Locate the cell with the specified text and output its [x, y] center coordinate. 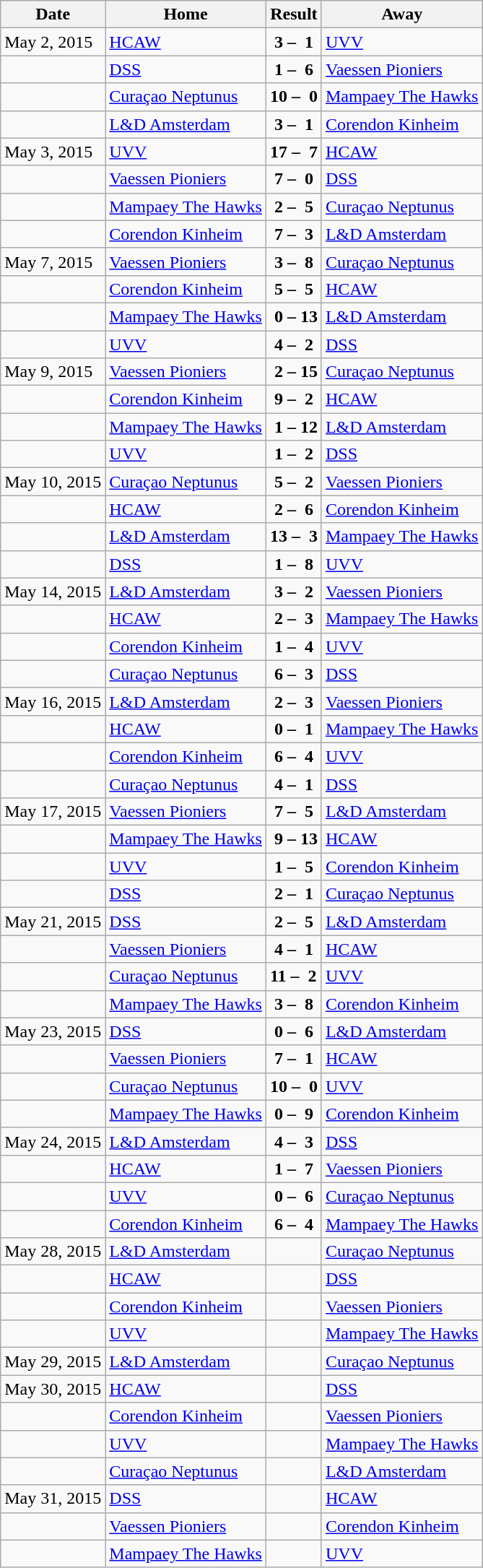
17 – 7 [293, 152]
1 – 2 [293, 454]
May 9, 2015 [53, 372]
4 – 3 [293, 1141]
2 – 15 [293, 372]
May 21, 2015 [53, 922]
1 – 5 [293, 867]
1 – 6 [293, 69]
7 – 0 [293, 179]
9 – 13 [293, 839]
7 – 5 [293, 812]
1 – 4 [293, 646]
9 – 2 [293, 399]
May 3, 2015 [53, 152]
1 – 8 [293, 564]
Home [186, 14]
5 – 2 [293, 482]
0 – 9 [293, 1114]
May 10, 2015 [53, 482]
3 – 2 [293, 592]
May 17, 2015 [53, 812]
1 – 7 [293, 1169]
May 24, 2015 [53, 1141]
5 – 5 [293, 289]
7 – 3 [293, 234]
13 – 3 [293, 537]
1 – 12 [293, 427]
May 23, 2015 [53, 1031]
11 – 2 [293, 976]
May 29, 2015 [53, 1361]
0 – 13 [293, 316]
0 – 1 [293, 729]
May 7, 2015 [53, 261]
May 28, 2015 [53, 1252]
7 – 1 [293, 1059]
May 31, 2015 [53, 1499]
Result [293, 14]
Away [401, 14]
Date [53, 14]
May 2, 2015 [53, 42]
May 14, 2015 [53, 592]
4 – 2 [293, 345]
May 30, 2015 [53, 1389]
2 – 1 [293, 894]
May 16, 2015 [53, 701]
2 – 6 [293, 509]
6 – 3 [293, 674]
